Provide the [x, y] coordinate of the cell's center where the given text is located.  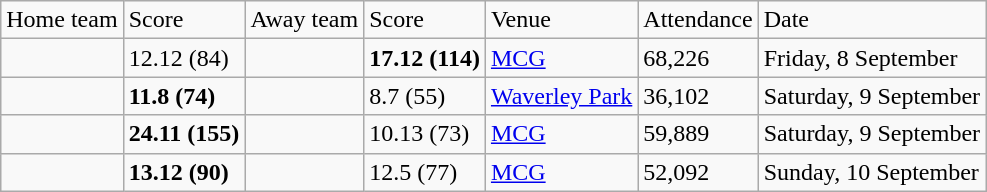
52,092 [698, 172]
Attendance [698, 20]
36,102 [698, 96]
11.8 (74) [184, 96]
59,889 [698, 134]
8.7 (55) [425, 96]
17.12 (114) [425, 58]
13.12 (90) [184, 172]
Away team [304, 20]
Sunday, 10 September [872, 172]
68,226 [698, 58]
Waverley Park [561, 96]
12.12 (84) [184, 58]
10.13 (73) [425, 134]
12.5 (77) [425, 172]
Venue [561, 20]
Home team [62, 20]
Date [872, 20]
24.11 (155) [184, 134]
Friday, 8 September [872, 58]
